Determine the (X, Y) coordinate at the center of the cell enclosing the given text.  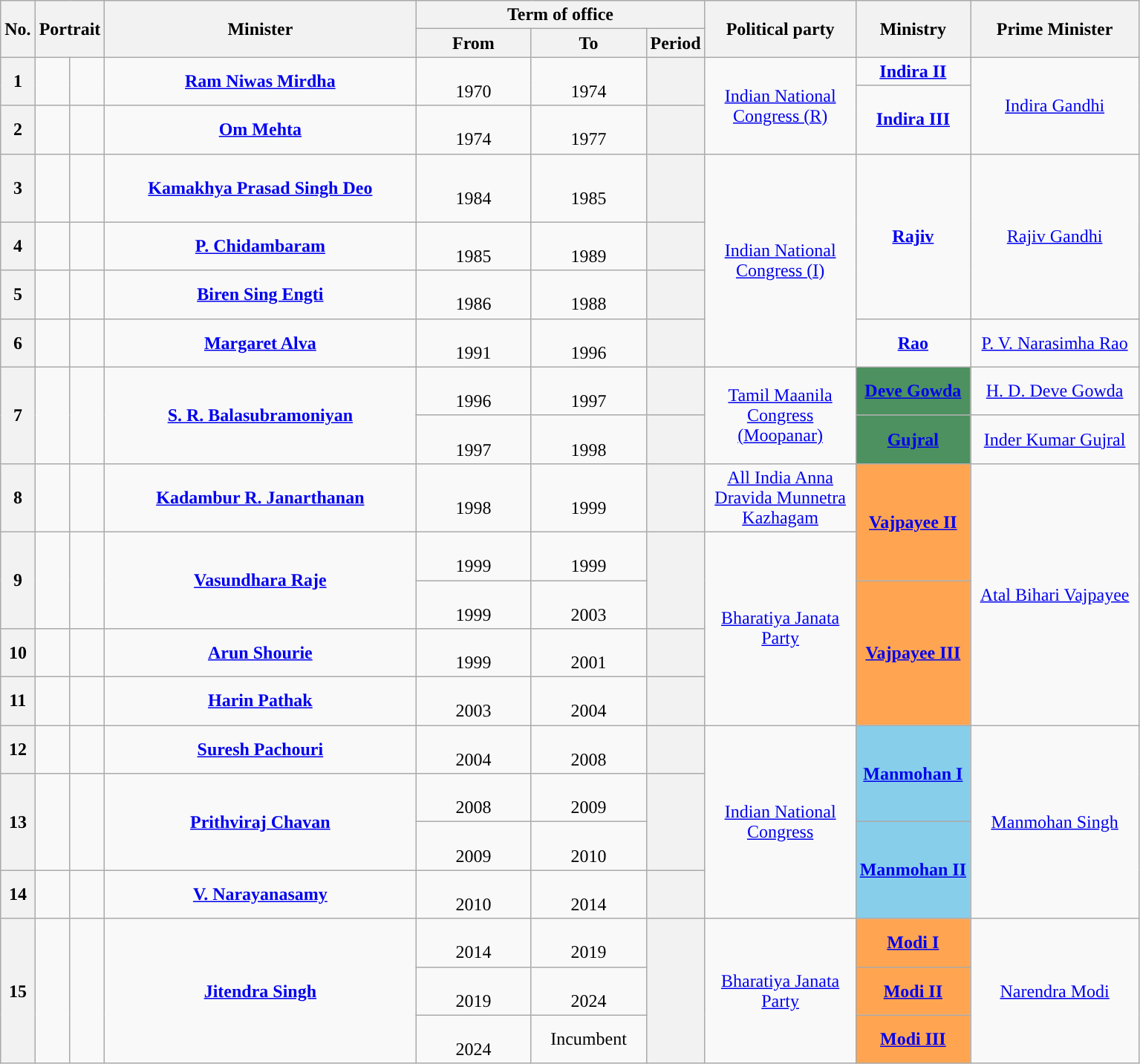
Kadambur R. Janarthanan (260, 497)
8 (18, 497)
3 (18, 188)
1977 (588, 129)
Incumbent (588, 1039)
Manmohan Singh (1055, 822)
Suresh Pachouri (260, 750)
Indian National Congress (R) (780, 105)
7 (18, 415)
Vajpayee II (913, 521)
P. Chidambaram (260, 247)
Rao (913, 343)
2001 (588, 653)
To (588, 43)
1970 (474, 82)
6 (18, 343)
From (474, 43)
5 (18, 294)
P. V. Narasimha Rao (1055, 343)
H. D. Deve Gowda (1055, 391)
Ministry (913, 29)
2 (18, 129)
Vasundhara Raje (260, 580)
1 (18, 82)
1989 (588, 247)
Vajpayee III (913, 653)
Modi III (913, 1039)
Political party (780, 29)
Tamil Maanila Congress (Moopanar) (780, 415)
Indira Gandhi (1055, 105)
Indira II (913, 71)
Jitendra Singh (260, 990)
12 (18, 750)
Biren Sing Engti (260, 294)
Term of office (560, 15)
No. (18, 29)
15 (18, 990)
V. Narayanasamy (260, 894)
Minister (260, 29)
Prithviraj Chavan (260, 822)
Indira III (913, 120)
Harin Pathak (260, 701)
Manmohan II (913, 870)
11 (18, 701)
Ram Niwas Mirdha (260, 82)
All India Anna Dravida Munnetra Kazhagam (780, 497)
Prime Minister (1055, 29)
Rajiv Gandhi (1055, 236)
Period (676, 43)
10 (18, 653)
S. R. Balasubramoniyan (260, 415)
Gujral (913, 440)
Indian National Congress (I) (780, 260)
14 (18, 894)
Manmohan I (913, 774)
Modi II (913, 990)
Portrait (70, 29)
Margaret Alva (260, 343)
Narendra Modi (1055, 990)
Atal Bihari Vajpayee (1055, 594)
13 (18, 822)
Indian National Congress (780, 822)
Rajiv (913, 236)
1986 (474, 294)
Kamakhya Prasad Singh Deo (260, 188)
4 (18, 247)
Inder Kumar Gujral (1055, 440)
1984 (474, 188)
9 (18, 580)
Deve Gowda (913, 391)
Om Mehta (260, 129)
1988 (588, 294)
1991 (474, 343)
Modi I (913, 943)
Arun Shourie (260, 653)
